Return (x, y) of the center of cell containing provided text 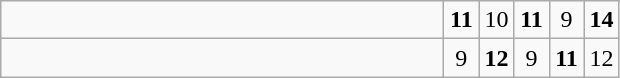
10 (496, 20)
14 (602, 20)
